Determine the (x, y) coordinate at the center of the cell enclosing the given text.  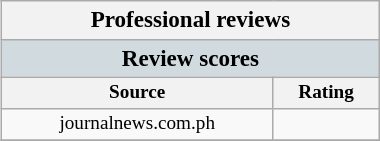
Source (138, 93)
Review scores (191, 58)
journalnews.com.ph (138, 124)
Professional reviews (191, 20)
Rating (326, 93)
